From the cell containing the given text, extract its center point as [X, Y] coordinate. 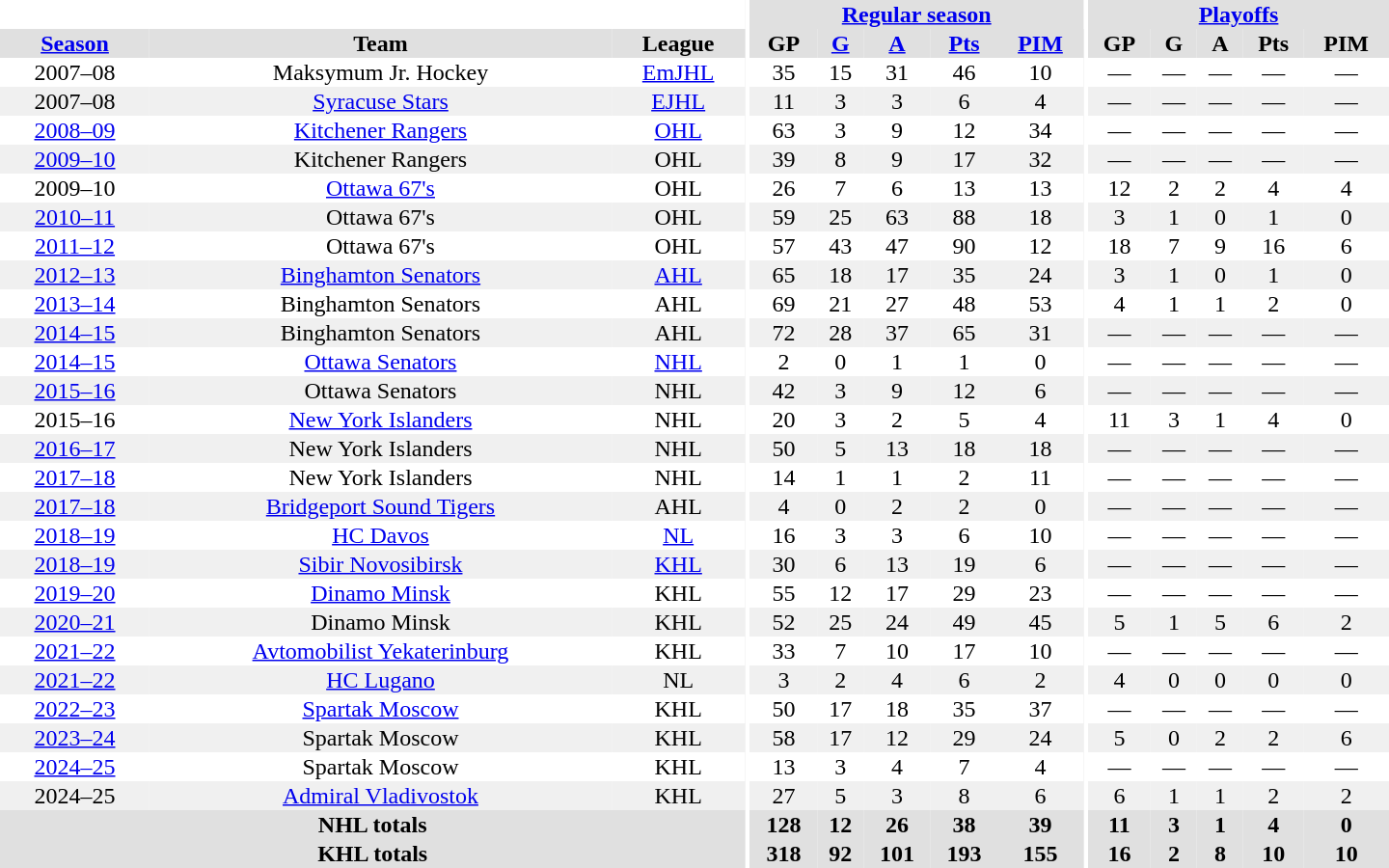
53 [1040, 304]
43 [840, 246]
Playoffs [1239, 14]
Bridgeport Sound Tigers [380, 506]
90 [965, 246]
92 [840, 854]
2010–11 [75, 217]
101 [897, 854]
2023–24 [75, 738]
HC Davos [380, 535]
23 [1040, 593]
34 [1040, 130]
KHL totals [372, 854]
46 [965, 72]
Season [75, 43]
128 [783, 825]
55 [783, 593]
59 [783, 217]
30 [783, 564]
Sibir Novosibirsk [380, 564]
72 [783, 333]
HC Lugano [380, 680]
Admiral Vladivostok [380, 796]
42 [783, 391]
2008–09 [75, 130]
20 [783, 420]
38 [965, 825]
47 [897, 246]
2016–17 [75, 448]
EmJHL [678, 72]
2022–23 [75, 709]
EJHL [678, 101]
2011–12 [75, 246]
45 [1040, 622]
49 [965, 622]
Maksymum Jr. Hockey [380, 72]
32 [1040, 159]
52 [783, 622]
318 [783, 854]
2012–13 [75, 275]
NHL totals [372, 825]
League [678, 43]
14 [783, 477]
33 [783, 651]
19 [965, 564]
21 [840, 304]
Avtomobilist Yekaterinburg [380, 651]
69 [783, 304]
28 [840, 333]
2013–14 [75, 304]
48 [965, 304]
Team [380, 43]
193 [965, 854]
57 [783, 246]
58 [783, 738]
Syracuse Stars [380, 101]
88 [965, 217]
2019–20 [75, 593]
Regular season [916, 14]
2020–21 [75, 622]
155 [1040, 854]
15 [840, 72]
